Scan for the cell matching the given text and deliver its [x, y] coordinate at center. 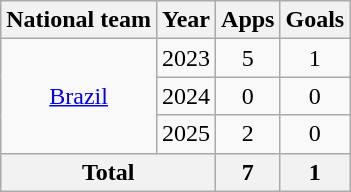
Brazil [79, 96]
2024 [186, 96]
7 [248, 172]
5 [248, 58]
2 [248, 134]
2025 [186, 134]
Total [108, 172]
2023 [186, 58]
Apps [248, 20]
Year [186, 20]
National team [79, 20]
Goals [315, 20]
